Search for the cell housing the specified text and yield its [X, Y] center coordinate. 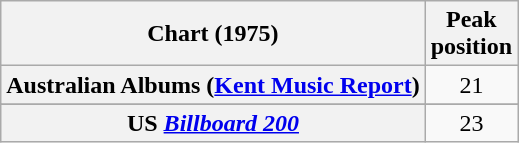
US Billboard 200 [213, 123]
Chart (1975) [213, 34]
Australian Albums (Kent Music Report) [213, 85]
Peakposition [471, 34]
23 [471, 123]
21 [471, 85]
